Determine the (x, y) coordinate at the center of the cell enclosing the given text.  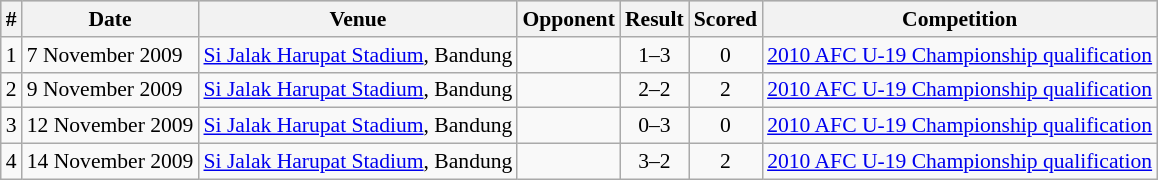
Date (110, 19)
Competition (960, 19)
2–2 (654, 90)
3–2 (654, 162)
Scored (726, 19)
1 (12, 55)
Venue (358, 19)
14 November 2009 (110, 162)
3 (12, 126)
0–3 (654, 126)
Opponent (568, 19)
9 November 2009 (110, 90)
Result (654, 19)
7 November 2009 (110, 55)
4 (12, 162)
12 November 2009 (110, 126)
1–3 (654, 55)
# (12, 19)
